Search for the cell housing the specified text and yield its (x, y) center coordinate. 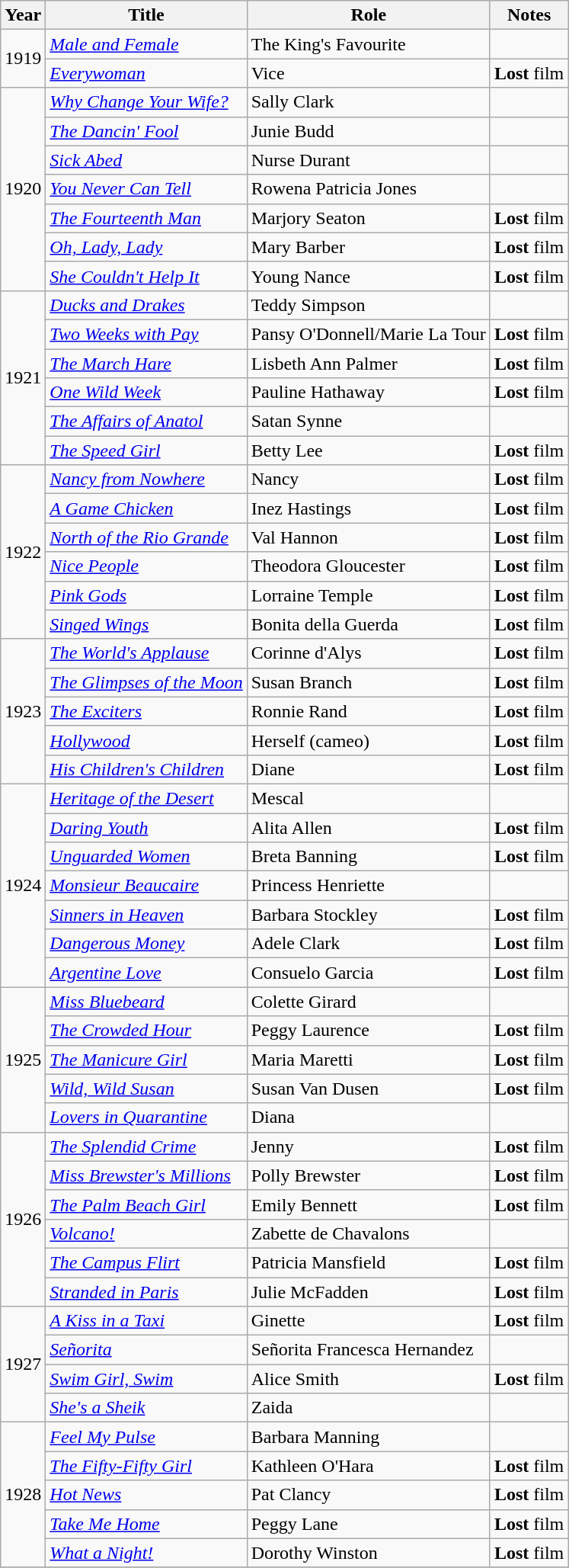
Theodora Gloucester (369, 566)
Pansy O'Donnell/Marie La Tour (369, 334)
Ronnie Rand (369, 711)
Kathleen O'Hara (369, 1466)
Junie Budd (369, 131)
Volcano! (146, 1233)
Nurse Durant (369, 160)
Stranded in Paris (146, 1292)
The King's Favourite (369, 44)
One Wild Week (146, 393)
Year (23, 15)
Nancy from Nowhere (146, 479)
Unguarded Women (146, 857)
Bonita della Guerda (369, 624)
Sinners in Heaven (146, 915)
Peggy Lane (369, 1524)
North of the Rio Grande (146, 537)
A Game Chicken (146, 508)
Ducks and Drakes (146, 305)
Title (146, 15)
Señorita Francesca Hernandez (369, 1350)
Pauline Hathaway (369, 393)
Colette Girard (369, 1002)
Alita Allen (369, 827)
Nice People (146, 566)
Argentine Love (146, 973)
The Glimpses of the Moon (146, 682)
Señorita (146, 1350)
Lovers in Quarantine (146, 1117)
1926 (23, 1219)
Rowena Patricia Jones (369, 189)
Lisbeth Ann Palmer (369, 364)
1919 (23, 59)
Role (369, 15)
1924 (23, 885)
Mary Barber (369, 247)
Miss Brewster's Millions (146, 1175)
Take Me Home (146, 1524)
1927 (23, 1364)
Heritage of the Desert (146, 798)
Notes (529, 15)
1921 (23, 377)
Herself (cameo) (369, 740)
The Speed Girl (146, 451)
Diane (369, 769)
Susan Van Dusen (369, 1089)
Marjory Seaton (369, 218)
Zaida (369, 1408)
1920 (23, 189)
Consuelo Garcia (369, 973)
The March Hare (146, 364)
Sick Abed (146, 160)
Julie McFadden (369, 1292)
Maria Maretti (369, 1060)
Betty Lee (369, 451)
Wild, Wild Susan (146, 1089)
The World's Applause (146, 653)
Mescal (369, 798)
Hot News (146, 1495)
The Exciters (146, 711)
Breta Banning (369, 857)
Patricia Mansfield (369, 1262)
Barbara Stockley (369, 915)
Monsieur Beaucaire (146, 886)
1925 (23, 1060)
Two Weeks with Pay (146, 334)
The Fifty-Fifty Girl (146, 1466)
She Couldn't Help It (146, 276)
The Affairs of Anatol (146, 422)
Adele Clark (369, 944)
Ginette (369, 1321)
Pat Clancy (369, 1495)
Satan Synne (369, 422)
The Dancin' Fool (146, 131)
The Splendid Crime (146, 1146)
Nancy (369, 479)
Sally Clark (369, 102)
Everywoman (146, 73)
Princess Henriette (369, 886)
Teddy Simpson (369, 305)
Vice (369, 73)
Alice Smith (369, 1379)
Barbara Manning (369, 1437)
The Crowded Hour (146, 1031)
Dangerous Money (146, 944)
Daring Youth (146, 827)
Young Nance (369, 276)
Jenny (369, 1146)
Pink Gods (146, 595)
Polly Brewster (369, 1175)
The Palm Beach Girl (146, 1204)
Diana (369, 1117)
Swim Girl, Swim (146, 1379)
Miss Bluebeard (146, 1002)
You Never Can Tell (146, 189)
Why Change Your Wife? (146, 102)
Zabette de Chavalons (369, 1233)
The Manicure Girl (146, 1060)
A Kiss in a Taxi (146, 1321)
Hollywood (146, 740)
1923 (23, 711)
Feel My Pulse (146, 1437)
His Children's Children (146, 769)
Peggy Laurence (369, 1031)
The Fourteenth Man (146, 218)
Dorothy Winston (369, 1553)
Corinne d'Alys (369, 653)
Lorraine Temple (369, 595)
Male and Female (146, 44)
Emily Bennett (369, 1204)
Inez Hastings (369, 508)
1922 (23, 552)
The Campus Flirt (146, 1262)
1928 (23, 1495)
Susan Branch (369, 682)
Val Hannon (369, 537)
She's a Sheik (146, 1408)
Oh, Lady, Lady (146, 247)
What a Night! (146, 1553)
Singed Wings (146, 624)
